Identify which cell holds the provided text, then report its [X, Y] central coordinate. 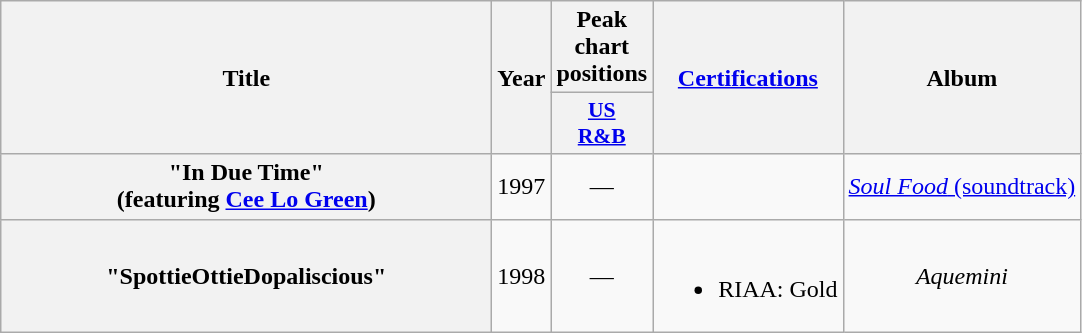
Title [246, 78]
RIAA: Gold [748, 276]
Year [522, 78]
Peak chart positions [602, 47]
Aquemini [962, 276]
Certifications [748, 78]
"SpottieOttieDopaliscious" [246, 276]
USR&B [602, 124]
1998 [522, 276]
"In Due Time"(featuring Cee Lo Green) [246, 186]
Soul Food (soundtrack) [962, 186]
1997 [522, 186]
Album [962, 78]
